Find where the given text appears and provide that cell's center as [x, y] coordinate. 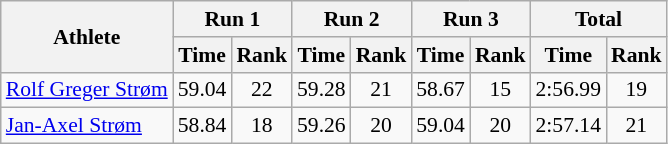
Total [599, 19]
Run 1 [232, 19]
18 [262, 126]
59.28 [322, 90]
58.84 [202, 126]
2:57.14 [568, 126]
Run 2 [352, 19]
Run 3 [470, 19]
58.67 [440, 90]
22 [262, 90]
59.26 [322, 126]
19 [636, 90]
15 [500, 90]
Jan-Axel Strøm [87, 126]
Rolf Greger Strøm [87, 90]
Athlete [87, 36]
2:56.99 [568, 90]
